Capture the cell that displays the provided text and extract its (X, Y) central coordinate. 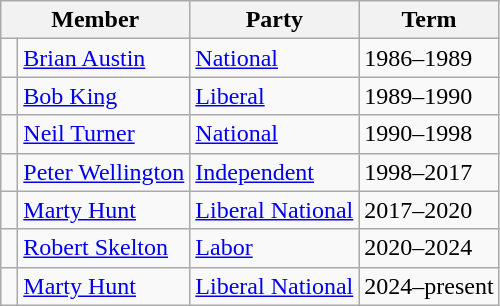
Term (429, 20)
Peter Wellington (104, 172)
2017–2020 (429, 210)
2024–present (429, 286)
Neil Turner (104, 134)
2020–2024 (429, 248)
1986–1989 (429, 58)
Member (96, 20)
1989–1990 (429, 96)
Labor (274, 248)
Bob King (104, 96)
Brian Austin (104, 58)
1990–1998 (429, 134)
Party (274, 20)
Liberal (274, 96)
Robert Skelton (104, 248)
Independent (274, 172)
1998–2017 (429, 172)
